Return the (X, Y) coordinate for the center point of the cell that contains the specified text.  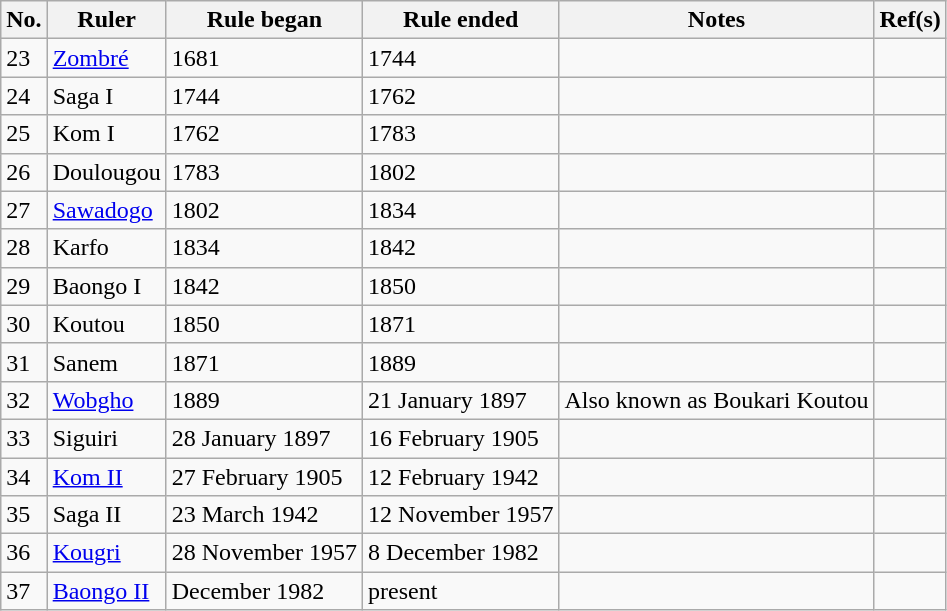
Wobgho (106, 400)
No. (24, 20)
Kom I (106, 134)
26 (24, 172)
32 (24, 400)
36 (24, 553)
12 February 1942 (461, 477)
27 February 1905 (264, 477)
Baongo I (106, 286)
Baongo II (106, 591)
Rule ended (461, 20)
Doulougou (106, 172)
35 (24, 515)
Koutou (106, 324)
37 (24, 591)
Sawadogo (106, 210)
31 (24, 362)
Ref(s) (910, 20)
Siguiri (106, 438)
Rule began (264, 20)
29 (24, 286)
1681 (264, 58)
Saga I (106, 96)
Karfo (106, 248)
Zombré (106, 58)
December 1982 (264, 591)
Kougri (106, 553)
Also known as Boukari Koutou (716, 400)
23 (24, 58)
24 (24, 96)
Ruler (106, 20)
21 January 1897 (461, 400)
34 (24, 477)
33 (24, 438)
present (461, 591)
28 January 1897 (264, 438)
Sanem (106, 362)
Kom II (106, 477)
16 February 1905 (461, 438)
Notes (716, 20)
25 (24, 134)
28 November 1957 (264, 553)
23 March 1942 (264, 515)
30 (24, 324)
Saga II (106, 515)
28 (24, 248)
8 December 1982 (461, 553)
27 (24, 210)
12 November 1957 (461, 515)
